From the cell containing the given text, extract its center point as [x, y] coordinate. 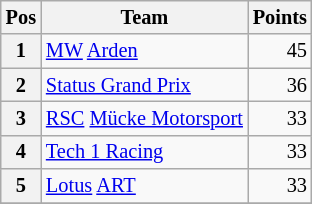
Lotus ART [144, 186]
5 [21, 186]
Pos [21, 17]
Team [144, 17]
36 [280, 85]
RSC Mücke Motorsport [144, 118]
MW Arden [144, 51]
3 [21, 118]
4 [21, 152]
Tech 1 Racing [144, 152]
2 [21, 85]
1 [21, 51]
Points [280, 17]
45 [280, 51]
Status Grand Prix [144, 85]
